Scan for the cell matching the given text and deliver its (x, y) coordinate at center. 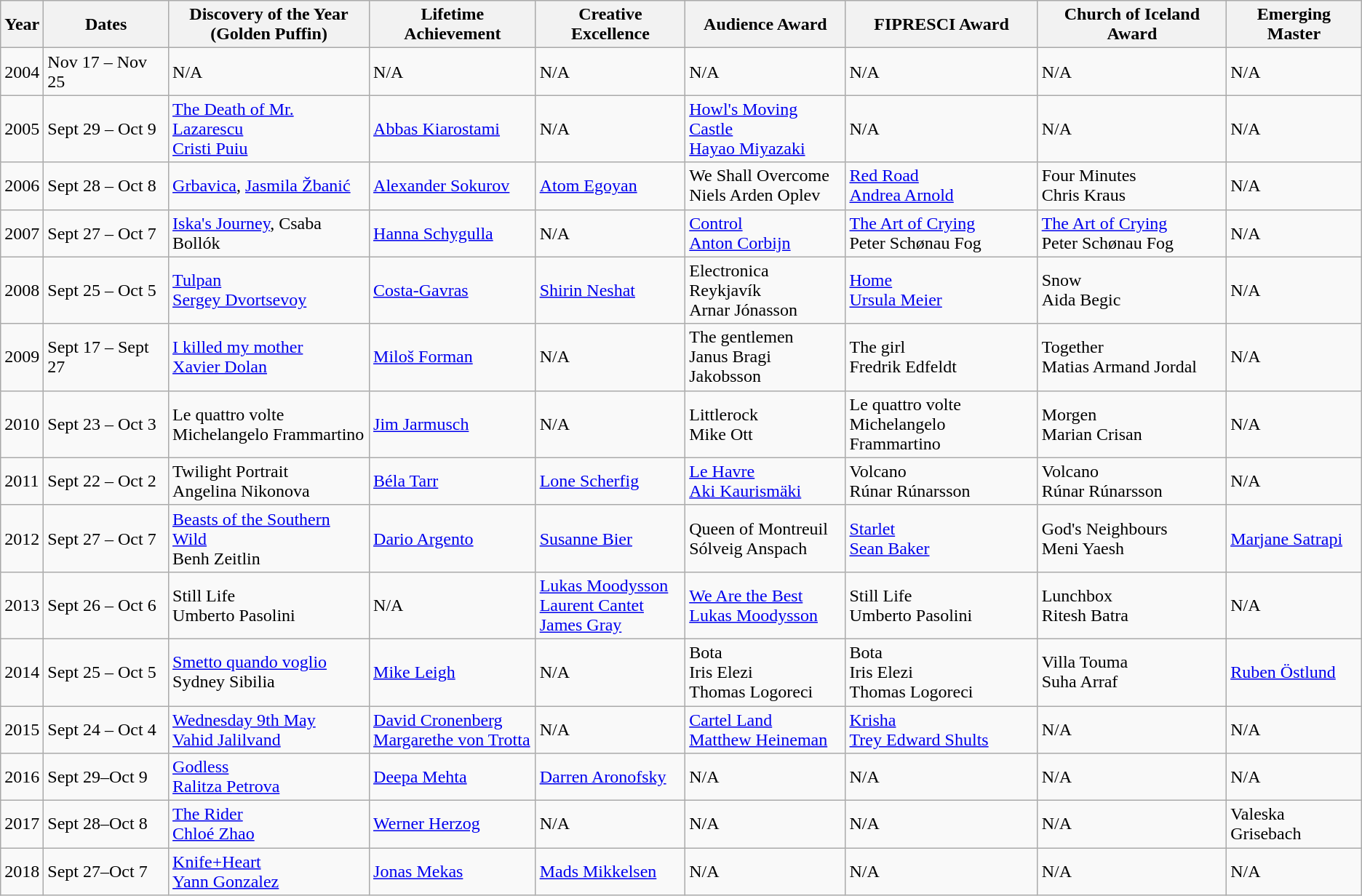
Marjane Satrapi (1294, 538)
2010 (22, 424)
2012 (22, 538)
Howl's Moving CastleHayao Miyazaki (765, 129)
Audience Award (765, 25)
Lifetime Achievement (453, 25)
Cartel LandMatthew Heineman (765, 729)
Wednesday 9th MayVahid Jalilvand (269, 729)
God's NeighboursMeni Yaesh (1132, 538)
Sept 27–Oct 7 (106, 871)
The gentlemenJanus Bragi Jakobsson (765, 357)
Valeska Grisebach (1294, 825)
KrishaTrey Edward Shults (941, 729)
Dates (106, 25)
Mads Mikkelsen (610, 871)
Knife+HeartYann Gonzalez (269, 871)
Queen of MontreuilSólveig Anspach (765, 538)
Béla Tarr (453, 481)
2015 (22, 729)
TulpanSergey Dvortsevoy (269, 290)
2016 (22, 777)
ControlAnton Corbijn (765, 233)
2014 (22, 672)
Mike Leigh (453, 672)
Lone Scherfig (610, 481)
Creative Excellence (610, 25)
Electronica ReykjavíkArnar Jónasson (765, 290)
We Are the BestLukas Moodysson (765, 605)
MorgenMarian Crisan (1132, 424)
The Death of Mr. LazarescuCristi Puiu (269, 129)
Four MinutesChris Kraus (1132, 186)
The girlFredrik Edfeldt (941, 357)
2007 (22, 233)
Hanna Schygulla (453, 233)
2006 (22, 186)
Sept 22 – Oct 2 (106, 481)
Sept 17 – Sept 27 (106, 357)
Miloš Forman (453, 357)
2018 (22, 871)
GodlessRalitza Petrova (269, 777)
2013 (22, 605)
Sept 24 – Oct 4 (106, 729)
David CronenbergMargarethe von Trotta (453, 729)
Red RoadAndrea Arnold (941, 186)
Sept 29 – Oct 9 (106, 129)
Lukas MoodyssonLaurent CantetJames Gray (610, 605)
Abbas Kiarostami (453, 129)
SnowAida Begic (1132, 290)
Discovery of the Year(Golden Puffin) (269, 25)
Dario Argento (453, 538)
Grbavica, Jasmila Žbanić (269, 186)
Jim Jarmusch (453, 424)
Twilight PortraitAngelina Nikonova (269, 481)
Alexander Sokurov (453, 186)
Sept 23 – Oct 3 (106, 424)
Nov 17 – Nov 25 (106, 71)
StarletSean Baker (941, 538)
Werner Herzog (453, 825)
Jonas Mekas (453, 871)
Sept 28 – Oct 8 (106, 186)
Beasts of the Southern WildBenh Zeitlin (269, 538)
Atom Egoyan (610, 186)
Susanne Bier (610, 538)
I killed my motherXavier Dolan (269, 357)
LittlerockMike Ott (765, 424)
Sept 28–Oct 8 (106, 825)
TogetherMatias Armand Jordal (1132, 357)
We Shall OvercomeNiels Arden Oplev (765, 186)
Smetto quando voglioSydney Sibilia (269, 672)
Le HavreAki Kaurismäki (765, 481)
FIPRESCI Award (941, 25)
Darren Aronofsky (610, 777)
Year (22, 25)
LunchboxRitesh Batra (1132, 605)
2005 (22, 129)
Sept 29–Oct 9 (106, 777)
Sept 26 – Oct 6 (106, 605)
Emerging Master (1294, 25)
Deepa Mehta (453, 777)
Church of Iceland Award (1132, 25)
2011 (22, 481)
Ruben Östlund (1294, 672)
2004 (22, 71)
Costa-Gavras (453, 290)
2008 (22, 290)
Iska's Journey, Csaba Bollók (269, 233)
The RiderChloé Zhao (269, 825)
2017 (22, 825)
Villa ToumaSuha Arraf (1132, 672)
2009 (22, 357)
Shirin Neshat (610, 290)
HomeUrsula Meier (941, 290)
